Output the (X, Y) coordinate of the center of the cell containing the given text.  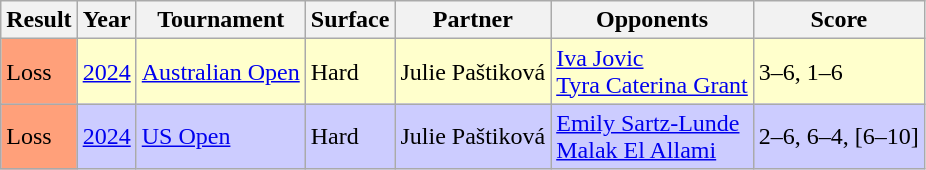
Emily Sartz-Lunde Malak El Allami (652, 136)
Result (39, 20)
Year (106, 20)
3–6, 1–6 (838, 72)
Tournament (220, 20)
Australian Open (220, 72)
US Open (220, 136)
Score (838, 20)
Opponents (652, 20)
2–6, 6–4, [6–10] (838, 136)
Iva Jovic Tyra Caterina Grant (652, 72)
Partner (473, 20)
Surface (350, 20)
